Pinpoint the cell where the given text exists, returning its (X, Y) midpoint coordinate. 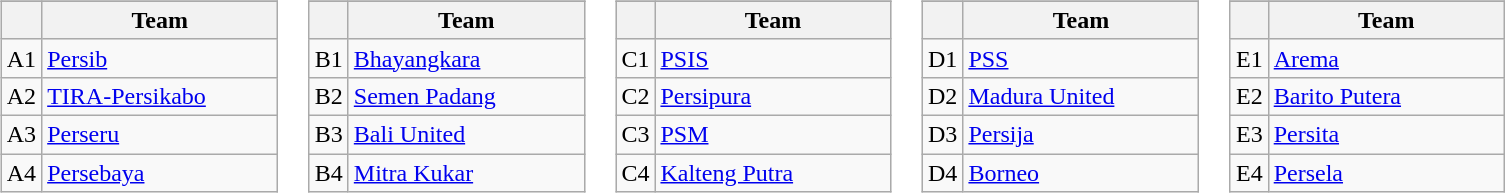
B4 (328, 173)
Bali United (466, 134)
Barito Putera (1386, 96)
Persela (1386, 173)
A1 (21, 58)
B3 (328, 134)
C1 (636, 58)
B1 (328, 58)
Persija (1081, 134)
Mitra Kukar (466, 173)
Madura United (1081, 96)
E4 (1249, 173)
E3 (1249, 134)
Persebaya (160, 173)
Persipura (773, 96)
Borneo (1081, 173)
B2 (328, 96)
C4 (636, 173)
D2 (942, 96)
Semen Padang (466, 96)
D1 (942, 58)
PSIS (773, 58)
Persita (1386, 134)
A2 (21, 96)
C3 (636, 134)
Perseru (160, 134)
A4 (21, 173)
TIRA-Persikabo (160, 96)
E1 (1249, 58)
C2 (636, 96)
PSM (773, 134)
D4 (942, 173)
Persib (160, 58)
A3 (21, 134)
Bhayangkara (466, 58)
Kalteng Putra (773, 173)
E2 (1249, 96)
D3 (942, 134)
Arema (1386, 58)
PSS (1081, 58)
